Determine the (x, y) coordinate at the center of the cell enclosing the given text.  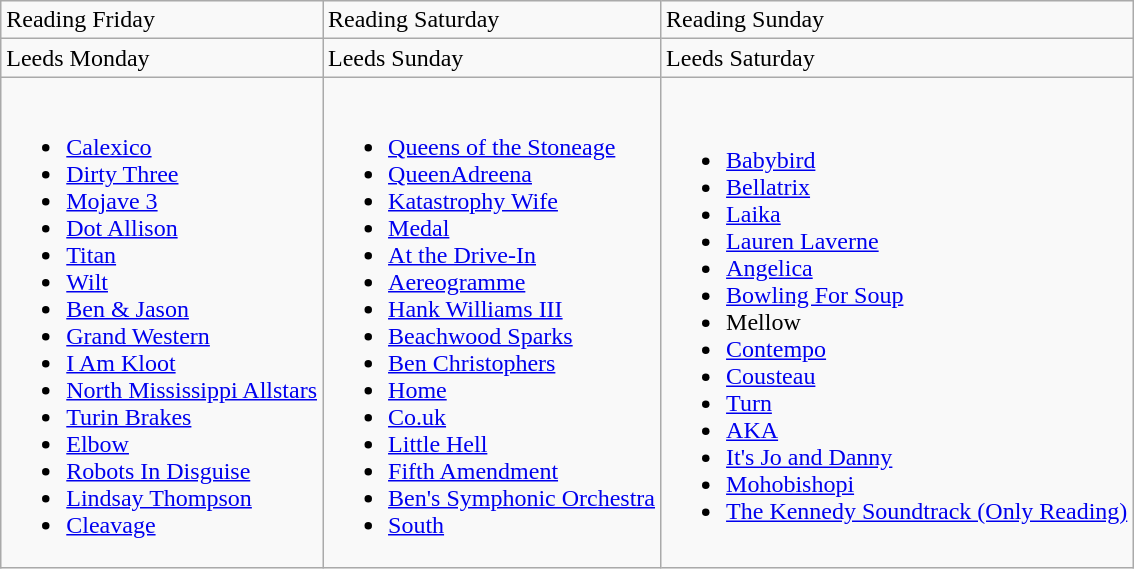
Reading Friday (162, 20)
Leeds Monday (162, 58)
Leeds Saturday (897, 58)
Leeds Sunday (492, 58)
Reading Sunday (897, 20)
Reading Saturday (492, 20)
